Search for the cell housing the specified text and yield its (x, y) center coordinate. 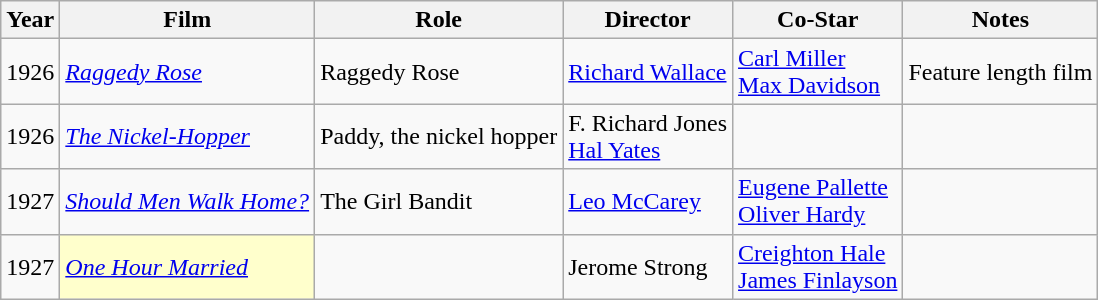
Co-Star (818, 20)
Film (188, 20)
Year (30, 20)
Richard Wallace (648, 72)
Eugene PalletteOliver Hardy (818, 202)
Should Men Walk Home? (188, 202)
One Hour Married (188, 266)
The Girl Bandit (439, 202)
Role (439, 20)
Jerome Strong (648, 266)
F. Richard JonesHal Yates (648, 136)
Feature length film (1000, 72)
Notes (1000, 20)
Carl MillerMax Davidson (818, 72)
Leo McCarey (648, 202)
Creighton HaleJames Finlayson (818, 266)
The Nickel-Hopper (188, 136)
Director (648, 20)
Paddy, the nickel hopper (439, 136)
